Return [x, y] of the center of cell containing provided text 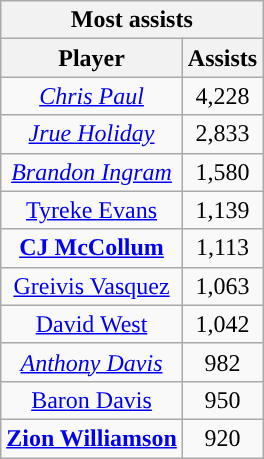
1,063 [222, 286]
CJ McCollum [92, 248]
Baron Davis [92, 400]
Anthony Davis [92, 362]
Most assists [132, 20]
920 [222, 438]
Tyreke Evans [92, 210]
1,042 [222, 324]
1,113 [222, 248]
2,833 [222, 134]
950 [222, 400]
Chris Paul [92, 96]
1,580 [222, 172]
1,139 [222, 210]
Player [92, 58]
Brandon Ingram [92, 172]
982 [222, 362]
Zion Williamson [92, 438]
Assists [222, 58]
Greivis Vasquez [92, 286]
Jrue Holiday [92, 134]
4,228 [222, 96]
David West [92, 324]
